Find where the given text appears and provide that cell's center as [x, y] coordinate. 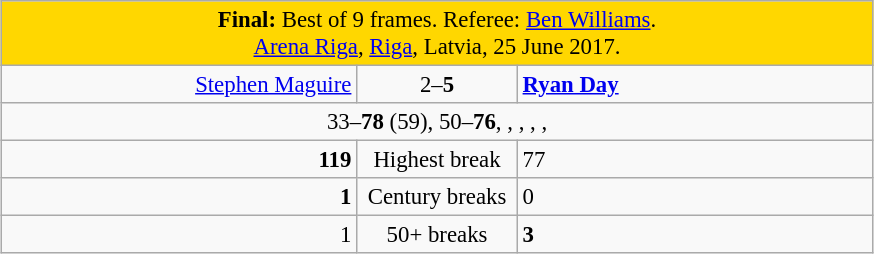
33–78 (59), 50–76, , , , , [437, 122]
0 [695, 197]
Century breaks [438, 197]
119 [179, 160]
77 [695, 160]
Stephen Maguire [179, 85]
50+ breaks [438, 235]
Ryan Day [695, 85]
Final: Best of 9 frames. Referee: Ben Williams.Arena Riga, Riga, Latvia, 25 June 2017. [437, 34]
2–5 [438, 85]
Highest break [438, 160]
3 [695, 235]
